Identify which cell holds the provided text, then report its (x, y) central coordinate. 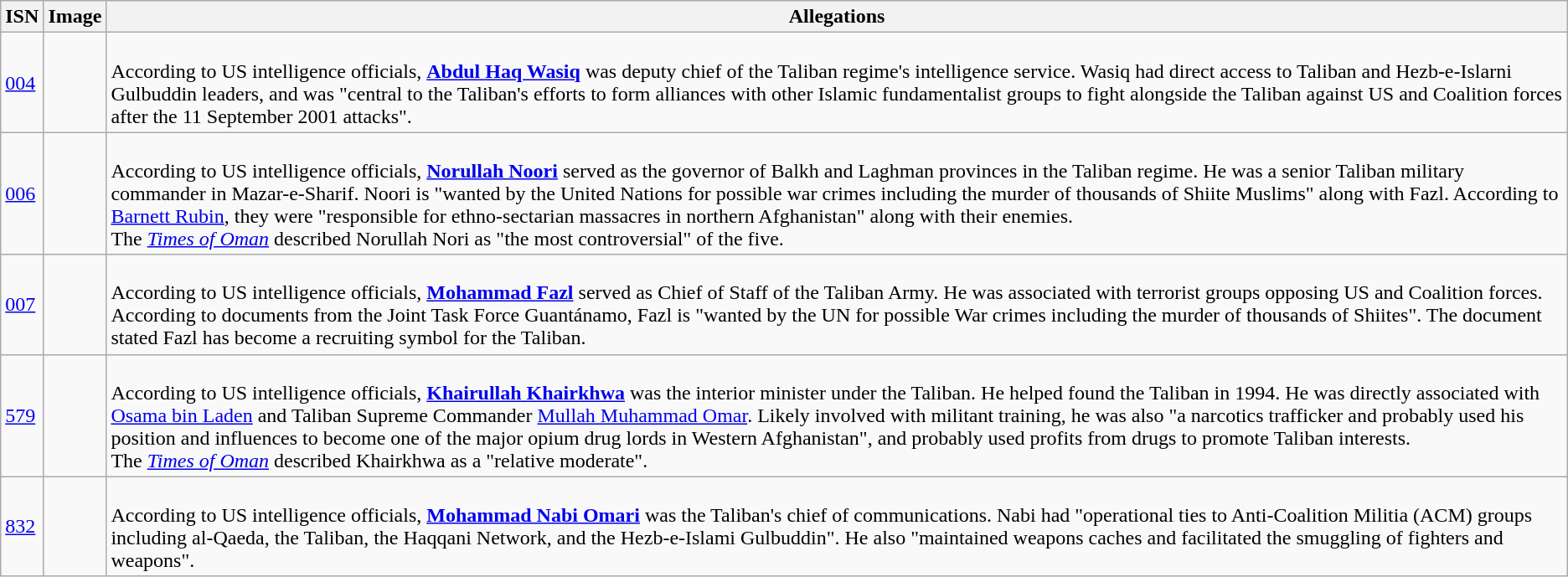
832 (22, 526)
579 (22, 415)
Allegations (837, 17)
ISN (22, 17)
006 (22, 193)
007 (22, 305)
Image (75, 17)
004 (22, 82)
